Capture the cell that displays the provided text and extract its (x, y) central coordinate. 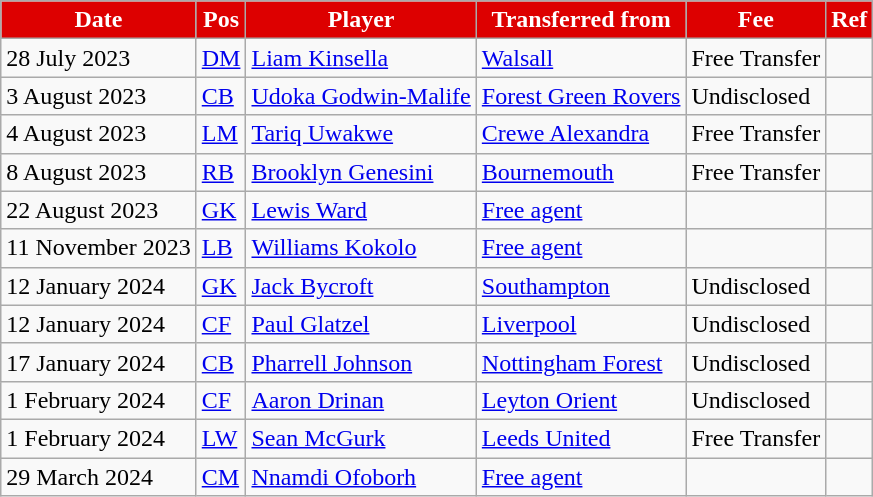
22 August 2023 (98, 210)
Leeds United (581, 438)
Crewe Alexandra (581, 134)
Liverpool (581, 324)
Date (98, 20)
Jack Bycroft (361, 286)
Transferred from (581, 20)
Pharrell Johnson (361, 362)
Leyton Orient (581, 400)
DM (221, 58)
Walsall (581, 58)
Brooklyn Genesini (361, 172)
Fee (756, 20)
Nnamdi Ofoborh (361, 477)
CM (221, 477)
Tariq Uwakwe (361, 134)
Liam Kinsella (361, 58)
Nottingham Forest (581, 362)
28 July 2023 (98, 58)
Player (361, 20)
Aaron Drinan (361, 400)
Sean McGurk (361, 438)
Southampton (581, 286)
3 August 2023 (98, 96)
17 January 2024 (98, 362)
Pos (221, 20)
Williams Kokolo (361, 248)
29 March 2024 (98, 477)
8 August 2023 (98, 172)
Paul Glatzel (361, 324)
Ref (850, 20)
Udoka Godwin-Malife (361, 96)
LB (221, 248)
LW (221, 438)
RB (221, 172)
LM (221, 134)
Lewis Ward (361, 210)
4 August 2023 (98, 134)
Bournemouth (581, 172)
11 November 2023 (98, 248)
Forest Green Rovers (581, 96)
